Determine the [X, Y] coordinate at the center of the cell enclosing the given text.  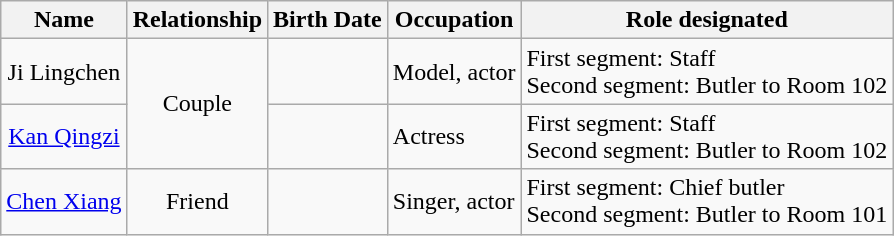
Birth Date [328, 20]
Name [64, 20]
Chen Xiang [64, 202]
Model, actor [454, 72]
Kan Qingzi [64, 136]
Friend [197, 202]
Actress [454, 136]
Couple [197, 104]
Role designated [707, 20]
Relationship [197, 20]
Singer, actor [454, 202]
First segment: Chief butlerSecond segment: Butler to Room 101 [707, 202]
Ji Lingchen [64, 72]
Occupation [454, 20]
